Scan for the cell matching the given text and deliver its (x, y) coordinate at center. 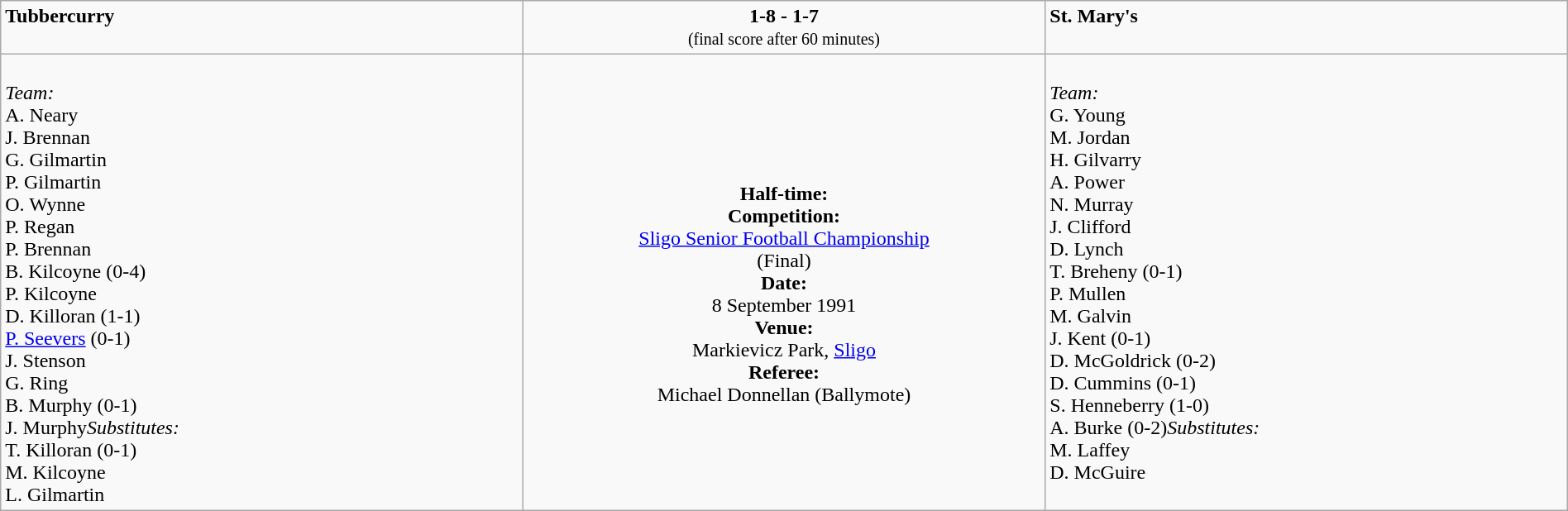
Half-time:Competition:Sligo Senior Football Championship(Final)Date:8 September 1991Venue:Markievicz Park, SligoReferee:Michael Donnellan (Ballymote) (784, 283)
1-8 - 1-7(final score after 60 minutes) (784, 28)
St. Mary's (1307, 28)
Tubbercurry (262, 28)
